From the cell containing the given text, extract its center point as [x, y] coordinate. 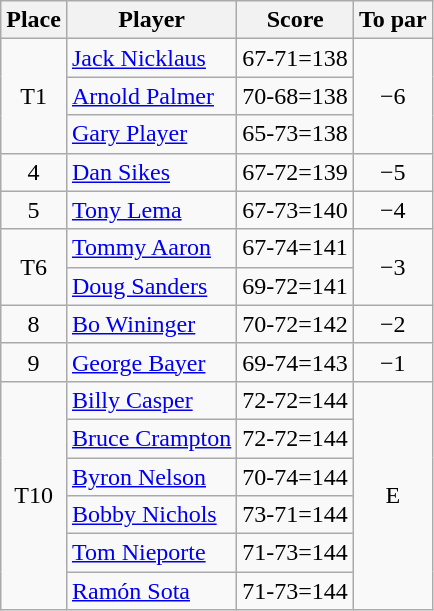
−4 [392, 210]
70-72=142 [296, 324]
65-73=138 [296, 134]
Tom Nieporte [151, 553]
Bruce Crampton [151, 438]
8 [34, 324]
−3 [392, 267]
67-74=141 [296, 248]
67-73=140 [296, 210]
67-72=139 [296, 172]
−1 [392, 362]
Jack Nicklaus [151, 58]
Score [296, 20]
Bo Wininger [151, 324]
Player [151, 20]
Billy Casper [151, 400]
E [392, 495]
69-74=143 [296, 362]
Byron Nelson [151, 477]
73-71=144 [296, 515]
Tommy Aaron [151, 248]
T10 [34, 495]
70-74=144 [296, 477]
5 [34, 210]
Dan Sikes [151, 172]
Gary Player [151, 134]
70-68=138 [296, 96]
69-72=141 [296, 286]
Arnold Palmer [151, 96]
T1 [34, 96]
9 [34, 362]
T6 [34, 267]
Doug Sanders [151, 286]
Place [34, 20]
Ramón Sota [151, 591]
To par [392, 20]
−6 [392, 96]
−5 [392, 172]
Tony Lema [151, 210]
4 [34, 172]
−2 [392, 324]
George Bayer [151, 362]
67-71=138 [296, 58]
Bobby Nichols [151, 515]
